Output the (x, y) coordinate of the center of the cell containing the given text.  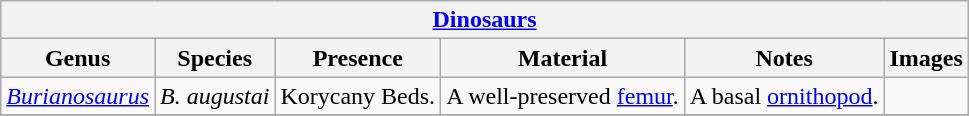
Burianosaurus (78, 96)
A well-preserved femur. (563, 96)
A basal ornithopod. (784, 96)
Presence (358, 58)
Korycany Beds. (358, 96)
Genus (78, 58)
Material (563, 58)
Dinosaurs (485, 20)
B. augustai (214, 96)
Species (214, 58)
Notes (784, 58)
Images (926, 58)
